Pinpoint the cell where the given text exists, returning its [X, Y] midpoint coordinate. 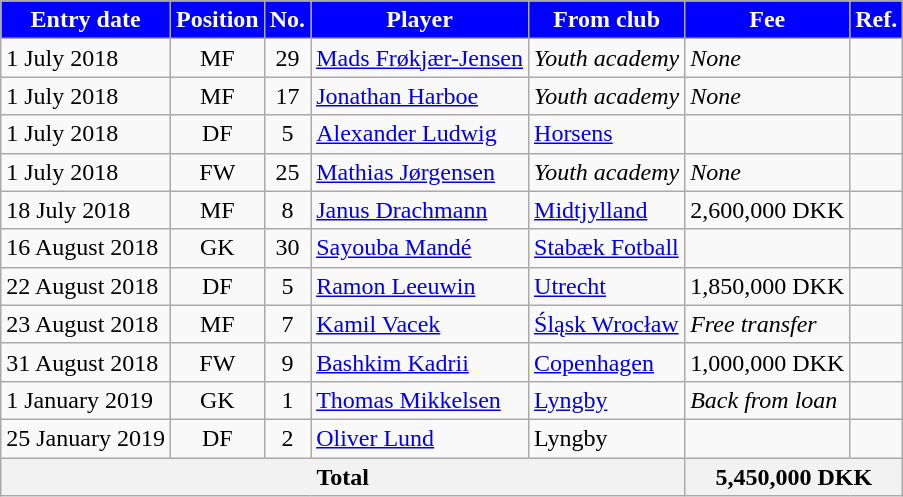
Mads Frøkjær-Jensen [420, 58]
8 [287, 210]
Total [343, 477]
1 [287, 400]
Bashkim Kadrii [420, 362]
5,450,000 DKK [794, 477]
Mathias Jørgensen [420, 172]
25 January 2019 [86, 438]
25 [287, 172]
Kamil Vacek [420, 324]
22 August 2018 [86, 286]
2 [287, 438]
7 [287, 324]
16 August 2018 [86, 248]
Position [217, 20]
Horsens [607, 134]
Sayouba Mandé [420, 248]
1 January 2019 [86, 400]
Jonathan Harboe [420, 96]
Player [420, 20]
Utrecht [607, 286]
Ramon Leeuwin [420, 286]
18 July 2018 [86, 210]
1,000,000 DKK [768, 362]
Oliver Lund [420, 438]
30 [287, 248]
Entry date [86, 20]
Copenhagen [607, 362]
Midtjylland [607, 210]
Janus Drachmann [420, 210]
2,600,000 DKK [768, 210]
Stabæk Fotball [607, 248]
Back from loan [768, 400]
29 [287, 58]
Thomas Mikkelsen [420, 400]
Fee [768, 20]
From club [607, 20]
Śląsk Wrocław [607, 324]
Ref. [876, 20]
9 [287, 362]
Alexander Ludwig [420, 134]
31 August 2018 [86, 362]
Free transfer [768, 324]
1,850,000 DKK [768, 286]
17 [287, 96]
No. [287, 20]
23 August 2018 [86, 324]
